Output the (X, Y) coordinate of the center of the cell containing the given text.  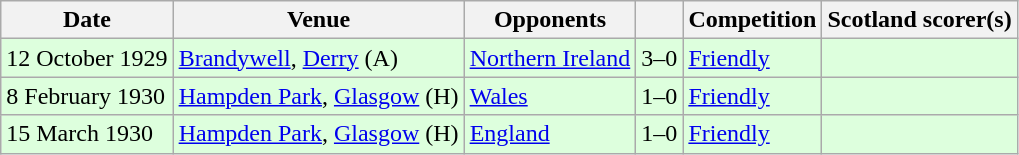
England (550, 134)
3–0 (660, 58)
15 March 1930 (87, 134)
Scotland scorer(s) (920, 20)
Competition (752, 20)
Wales (550, 96)
12 October 1929 (87, 58)
Venue (318, 20)
Brandywell, Derry (A) (318, 58)
Northern Ireland (550, 58)
8 February 1930 (87, 96)
Date (87, 20)
Opponents (550, 20)
